Search for the cell housing the specified text and yield its [x, y] center coordinate. 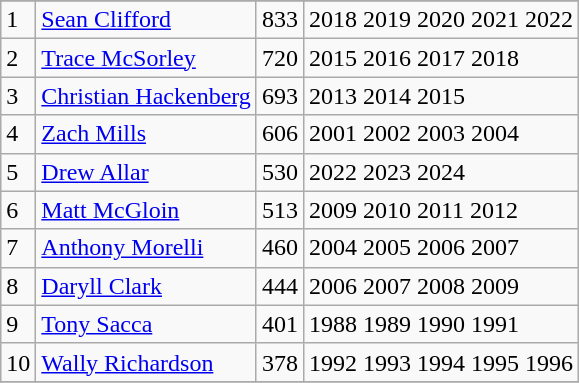
2022 2023 2024 [440, 172]
530 [280, 172]
8 [18, 286]
2009 2010 2011 2012 [440, 210]
444 [280, 286]
513 [280, 210]
2006 2007 2008 2009 [440, 286]
460 [280, 248]
2015 2016 2017 2018 [440, 58]
378 [280, 362]
3 [18, 96]
2018 2019 2020 2021 2022 [440, 20]
Daryll Clark [146, 286]
4 [18, 134]
Tony Sacca [146, 324]
2001 2002 2003 2004 [440, 134]
2004 2005 2006 2007 [440, 248]
2 [18, 58]
Wally Richardson [146, 362]
Zach Mills [146, 134]
833 [280, 20]
1988 1989 1990 1991 [440, 324]
Anthony Morelli [146, 248]
1992 1993 1994 1995 1996 [440, 362]
9 [18, 324]
2013 2014 2015 [440, 96]
401 [280, 324]
Christian Hackenberg [146, 96]
693 [280, 96]
720 [280, 58]
Matt McGloin [146, 210]
5 [18, 172]
10 [18, 362]
Sean Clifford [146, 20]
Drew Allar [146, 172]
6 [18, 210]
7 [18, 248]
606 [280, 134]
1 [18, 20]
Trace McSorley [146, 58]
